Identify which cell holds the provided text, then report its (X, Y) central coordinate. 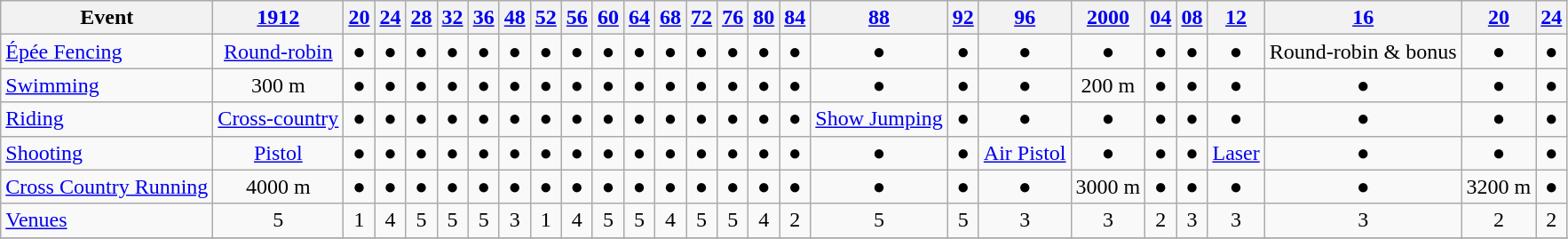
4000 m (279, 187)
Cross Country Running (107, 187)
Air Pistol (1025, 153)
04 (1161, 18)
Round-robin (279, 52)
Riding (107, 119)
Shooting (107, 153)
60 (607, 18)
84 (796, 18)
Event (107, 18)
92 (962, 18)
32 (453, 18)
1912 (279, 18)
Épée Fencing (107, 52)
200 m (1108, 85)
300 m (279, 85)
Swimming (107, 85)
16 (1363, 18)
80 (764, 18)
28 (421, 18)
36 (483, 18)
3200 m (1499, 187)
Cross-country (279, 119)
Venues (107, 220)
96 (1025, 18)
Laser (1236, 153)
Pistol (279, 153)
3000 m (1108, 187)
48 (515, 18)
64 (639, 18)
88 (879, 18)
2000 (1108, 18)
72 (701, 18)
Show Jumping (879, 119)
56 (577, 18)
Round-robin & bonus (1363, 52)
76 (733, 18)
52 (545, 18)
12 (1236, 18)
68 (671, 18)
08 (1192, 18)
